Scan for the cell matching the given text and deliver its [X, Y] coordinate at center. 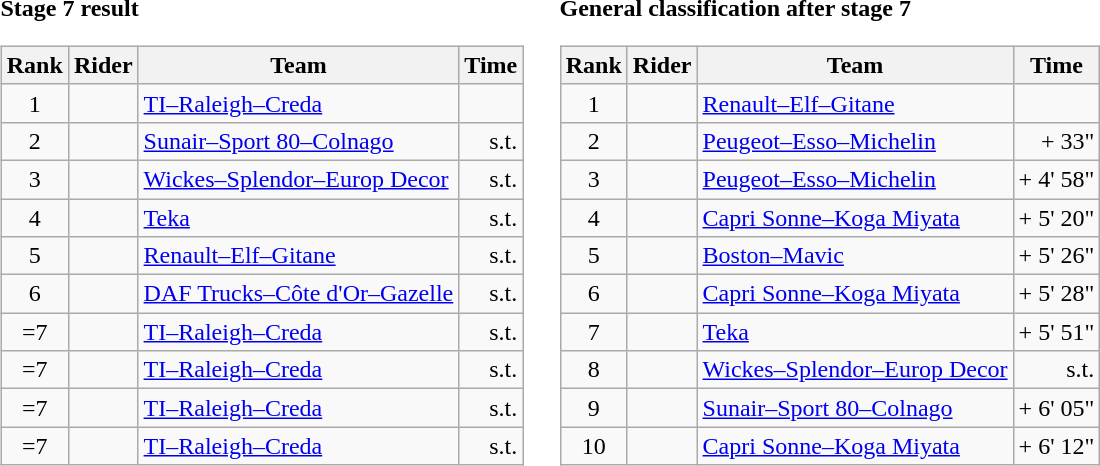
7 [594, 332]
+ 5' 26" [1056, 256]
+ 5' 28" [1056, 294]
DAF Trucks–Côte d'Or–Gazelle [298, 294]
Boston–Mavic [855, 256]
+ 6' 12" [1056, 446]
10 [594, 446]
+ 6' 05" [1056, 408]
+ 4' 58" [1056, 179]
+ 5' 20" [1056, 217]
+ 5' 51" [1056, 332]
9 [594, 408]
+ 33" [1056, 141]
8 [594, 370]
